For the text-containing cell, return its midpoint in (x, y) coordinate format. 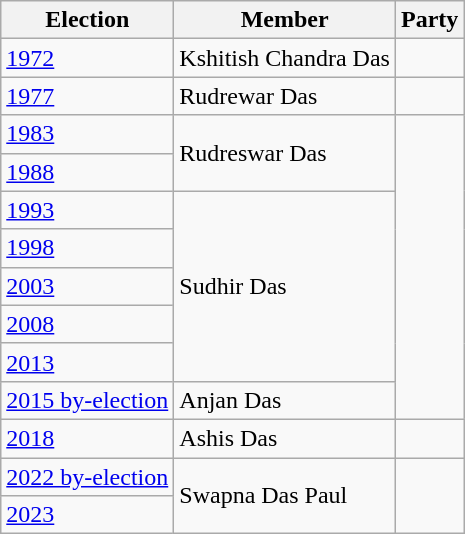
Rudreswar Das (285, 153)
2022 by-election (88, 477)
2013 (88, 362)
Kshitish Chandra Das (285, 58)
1998 (88, 248)
1988 (88, 172)
2008 (88, 324)
Anjan Das (285, 400)
2003 (88, 286)
2015 by-election (88, 400)
1983 (88, 134)
2018 (88, 438)
1993 (88, 210)
Election (88, 20)
1972 (88, 58)
Swapna Das Paul (285, 496)
2023 (88, 515)
Member (285, 20)
Party (429, 20)
Sudhir Das (285, 286)
Rudrewar Das (285, 96)
1977 (88, 96)
Ashis Das (285, 438)
